Locate the cell with the specified text and output its (x, y) center coordinate. 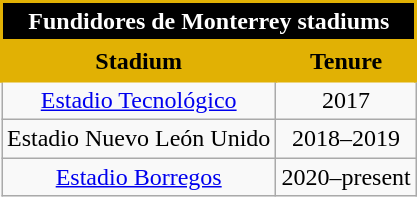
Estadio Nuevo León Unido (139, 138)
Stadium (139, 61)
Estadio Borregos (139, 177)
2020–present (346, 177)
2018–2019 (346, 138)
Fundidores de Monterrey stadiums (210, 22)
2017 (346, 100)
Estadio Tecnológico (139, 100)
Tenure (346, 61)
